Determine the (x, y) coordinate at the center of the cell enclosing the given text.  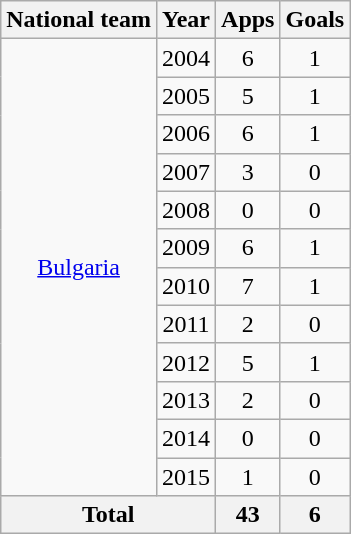
2005 (186, 96)
2009 (186, 248)
2006 (186, 134)
2012 (186, 362)
2015 (186, 477)
2008 (186, 210)
National team (79, 20)
2014 (186, 438)
3 (248, 172)
Total (108, 515)
43 (248, 515)
2004 (186, 58)
7 (248, 286)
Goals (315, 20)
2013 (186, 400)
Bulgaria (79, 268)
2011 (186, 324)
2010 (186, 286)
Year (186, 20)
Apps (248, 20)
2007 (186, 172)
